Identify which cell holds the provided text, then report its [X, Y] central coordinate. 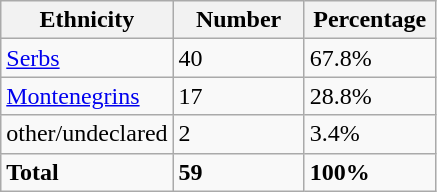
28.8% [370, 96]
Total [87, 172]
67.8% [370, 58]
other/undeclared [87, 134]
Number [238, 20]
Percentage [370, 20]
3.4% [370, 134]
59 [238, 172]
Serbs [87, 58]
40 [238, 58]
Montenegrins [87, 96]
Ethnicity [87, 20]
2 [238, 134]
100% [370, 172]
17 [238, 96]
